From the cell containing the given text, extract its center point as (X, Y) coordinate. 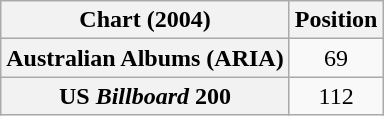
112 (336, 96)
Australian Albums (ARIA) (145, 58)
Position (336, 20)
Chart (2004) (145, 20)
US Billboard 200 (145, 96)
69 (336, 58)
